Find where the given text appears and provide that cell's center as [X, Y] coordinate. 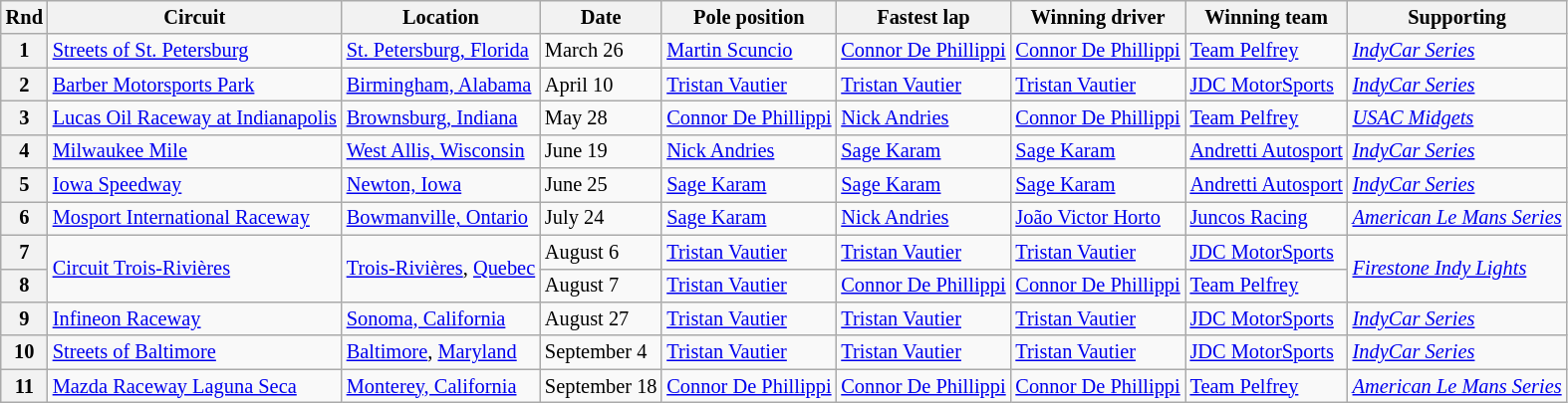
Date [601, 17]
Fastest lap [922, 17]
St. Petersburg, Florida [440, 51]
Circuit Trois-Rivières [195, 269]
2 [24, 85]
Sonoma, California [440, 318]
Location [440, 17]
3 [24, 117]
Mazda Raceway Laguna Seca [195, 386]
Infineon Raceway [195, 318]
Martin Scuncio [749, 51]
João Victor Horto [1098, 218]
September 4 [601, 352]
April 10 [601, 85]
Circuit [195, 17]
June 19 [601, 151]
Barber Motorsports Park [195, 85]
USAC Midgets [1457, 117]
West Allis, Wisconsin [440, 151]
Bowmanville, Ontario [440, 218]
Winning driver [1098, 17]
1 [24, 51]
July 24 [601, 218]
May 28 [601, 117]
5 [24, 185]
9 [24, 318]
Juncos Racing [1267, 218]
Brownsburg, Indiana [440, 117]
June 25 [601, 185]
7 [24, 252]
Baltimore, Maryland [440, 352]
8 [24, 286]
Supporting [1457, 17]
11 [24, 386]
Streets of St. Petersburg [195, 51]
Firestone Indy Lights [1457, 269]
10 [24, 352]
4 [24, 151]
Streets of Baltimore [195, 352]
March 26 [601, 51]
August 7 [601, 286]
Milwaukee Mile [195, 151]
Trois-Rivières, Quebec [440, 269]
Winning team [1267, 17]
Pole position [749, 17]
6 [24, 218]
August 27 [601, 318]
Rnd [24, 17]
Iowa Speedway [195, 185]
Monterey, California [440, 386]
September 18 [601, 386]
Newton, Iowa [440, 185]
August 6 [601, 252]
Birmingham, Alabama [440, 85]
Lucas Oil Raceway at Indianapolis [195, 117]
Mosport International Raceway [195, 218]
